Return the (X, Y) coordinate for the center point of the cell that contains the specified text.  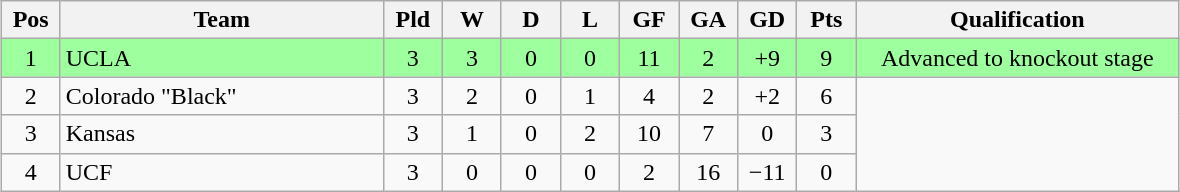
GF (650, 20)
GA (708, 20)
UCF (222, 172)
UCLA (222, 58)
GD (768, 20)
Kansas (222, 134)
16 (708, 172)
W (472, 20)
Pts (826, 20)
Advanced to knockout stage (1018, 58)
6 (826, 96)
L (590, 20)
Colorado "Black" (222, 96)
Pld (412, 20)
11 (650, 58)
D (530, 20)
7 (708, 134)
Team (222, 20)
9 (826, 58)
10 (650, 134)
+9 (768, 58)
Pos (30, 20)
−11 (768, 172)
+2 (768, 96)
Qualification (1018, 20)
